Search for the cell housing the specified text and yield its (X, Y) center coordinate. 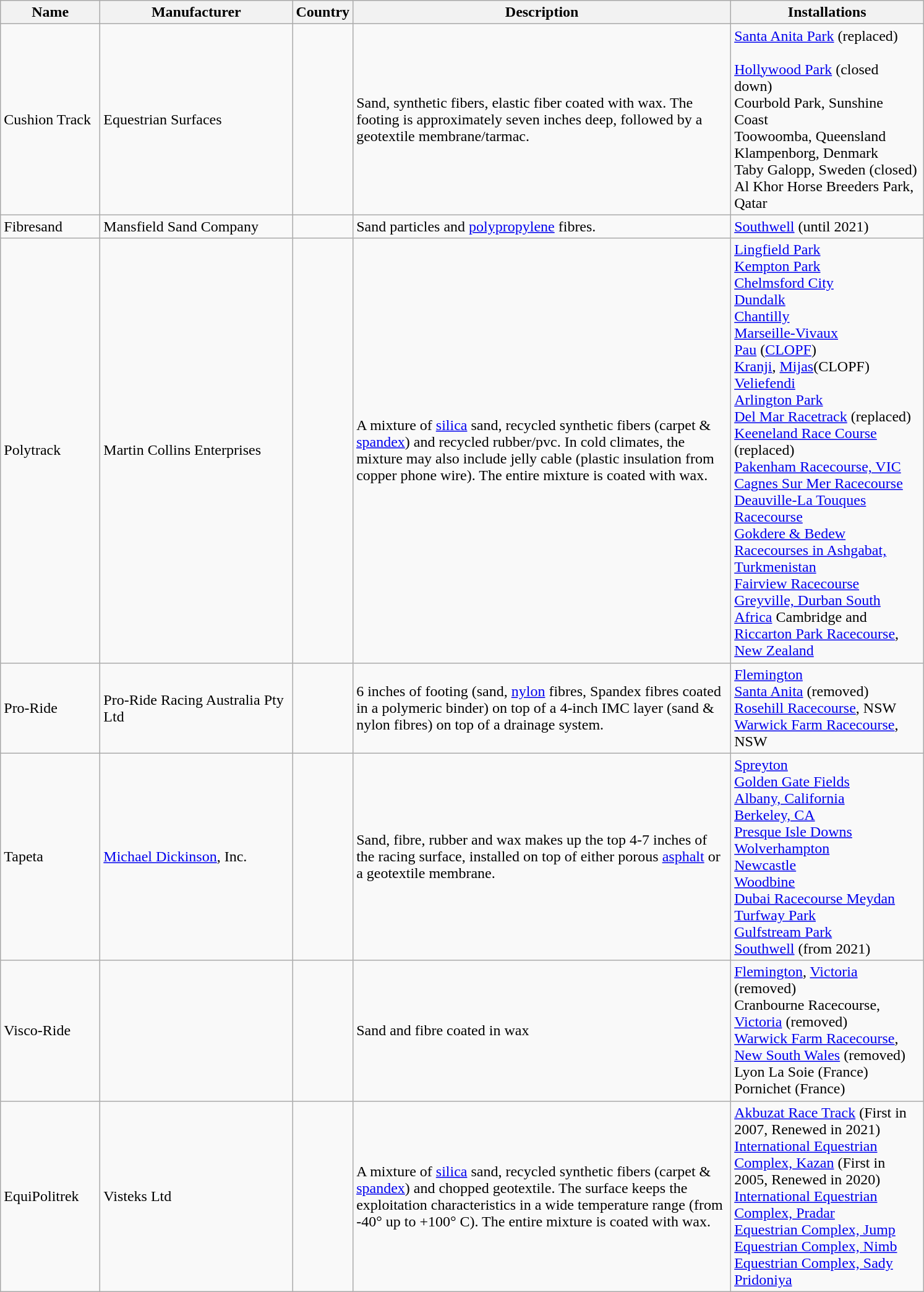
Sand and fibre coated in wax (542, 1031)
Tapeta (51, 856)
FlemingtonSanta Anita (removed)Rosehill Racecourse, NSWWarwick Farm Racecourse, NSW (828, 708)
Equestrian Surfaces (197, 119)
Visteks Ltd (197, 1196)
Visco-Ride (51, 1031)
Pro-Ride Racing Australia Pty Ltd (197, 708)
Pro-Ride (51, 708)
Name (51, 12)
Mansfield Sand Company (197, 226)
Fibresand (51, 226)
Sand, fibre, rubber and wax makes up the top 4-7 inches of the racing surface, installed on top of either porous asphalt or a geotextile membrane. (542, 856)
Sand particles and polypropylene fibres. (542, 226)
Sand, synthetic fibers, elastic fiber coated with wax. The footing is approximately seven inches deep, followed by a geotextile membrane/tarmac. (542, 119)
Country (323, 12)
EquiPolitrek (51, 1196)
Installations (828, 12)
Michael Dickinson, Inc. (197, 856)
Martin Collins Enterprises (197, 450)
Southwell (until 2021) (828, 226)
Polytrack (51, 450)
Cushion Track (51, 119)
Manufacturer (197, 12)
Description (542, 12)
